Detect which cell encompasses the target text, then output its [x, y] center coordinate. 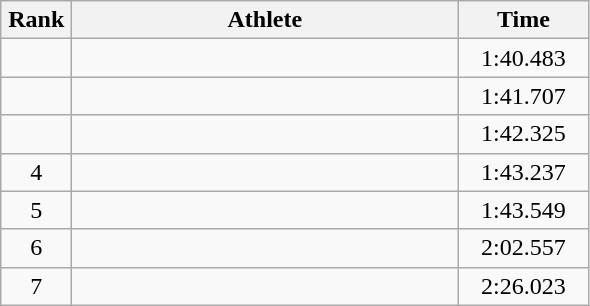
1:43.549 [524, 210]
4 [36, 172]
7 [36, 286]
1:43.237 [524, 172]
1:40.483 [524, 58]
Rank [36, 20]
6 [36, 248]
5 [36, 210]
Athlete [265, 20]
1:42.325 [524, 134]
Time [524, 20]
2:26.023 [524, 286]
2:02.557 [524, 248]
1:41.707 [524, 96]
